Identify which cell holds the provided text, then report its (x, y) central coordinate. 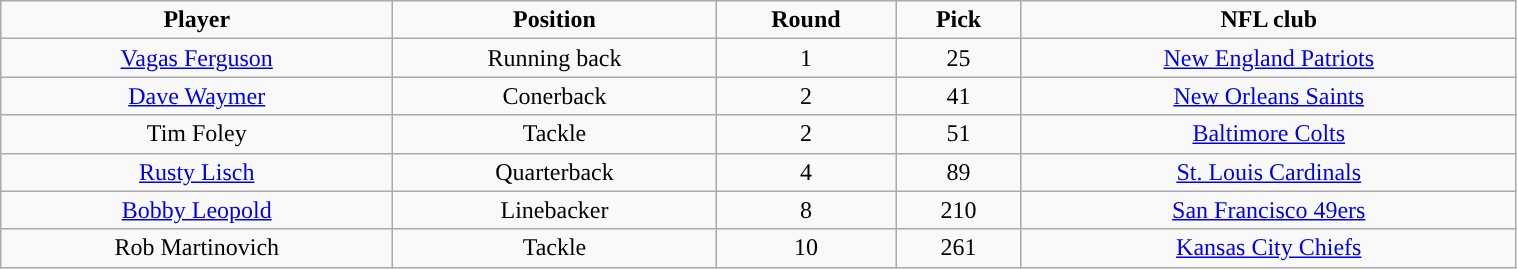
210 (959, 210)
Player (197, 20)
261 (959, 248)
Baltimore Colts (1268, 134)
4 (806, 172)
1 (806, 58)
41 (959, 96)
25 (959, 58)
Bobby Leopold (197, 210)
Dave Waymer (197, 96)
Conerback (555, 96)
51 (959, 134)
New Orleans Saints (1268, 96)
10 (806, 248)
Linebacker (555, 210)
New England Patriots (1268, 58)
8 (806, 210)
Round (806, 20)
Vagas Ferguson (197, 58)
Rob Martinovich (197, 248)
Tim Foley (197, 134)
Quarterback (555, 172)
St. Louis Cardinals (1268, 172)
89 (959, 172)
Running back (555, 58)
Pick (959, 20)
Rusty Lisch (197, 172)
Kansas City Chiefs (1268, 248)
NFL club (1268, 20)
Position (555, 20)
San Francisco 49ers (1268, 210)
